Return (X, Y) of the center of cell containing provided text 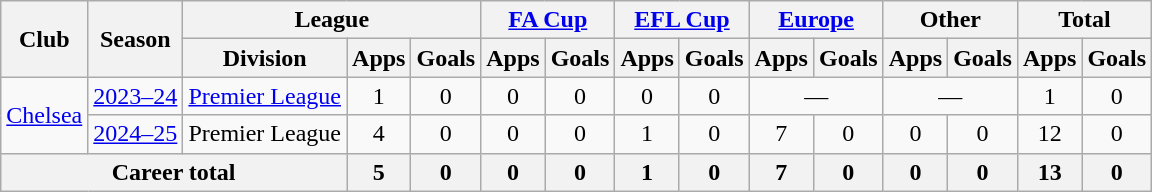
FA Cup (548, 20)
2023–24 (136, 96)
Division (265, 58)
League (332, 20)
12 (1049, 134)
2024–25 (136, 134)
Europe (816, 20)
5 (379, 172)
Season (136, 39)
13 (1049, 172)
Career total (174, 172)
Club (44, 39)
Total (1084, 20)
EFL Cup (682, 20)
Other (950, 20)
4 (379, 134)
Chelsea (44, 115)
